Provide the (x, y) coordinate of the cell's center where the given text is located.  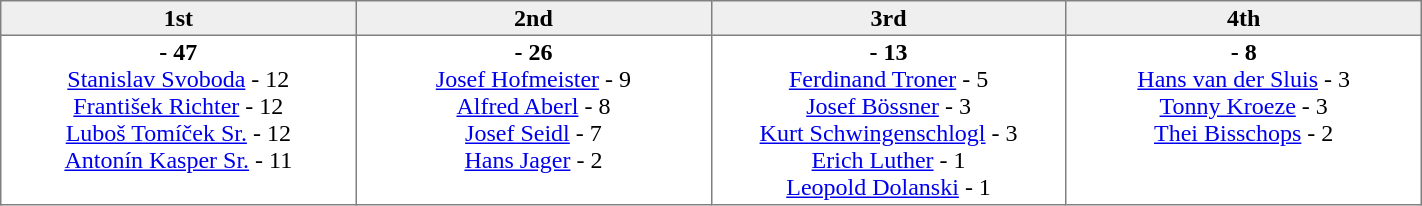
- 8Hans van der Sluis - 3Tonny Kroeze - 3Thei Bisschops - 2 (1244, 120)
2nd (534, 18)
3rd (888, 18)
4th (1244, 18)
- 47Stanislav Svoboda - 12František Richter - 12Luboš Tomíček Sr. - 12Antonín Kasper Sr. - 11 (178, 120)
- 26Josef Hofmeister - 9Alfred Aberl - 8Josef Seidl - 7Hans Jager - 2 (534, 120)
- 13Ferdinand Troner - 5Josef Bössner - 3Kurt Schwingenschlogl - 3Erich Luther - 1Leopold Dolanski - 1 (888, 120)
1st (178, 18)
